Detect which cell encompasses the target text, then output its (X, Y) center coordinate. 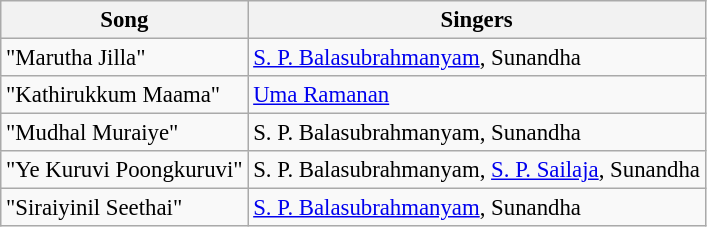
"Kathirukkum Maama" (124, 95)
"Marutha Jilla" (124, 58)
"Ye Kuruvi Poongkuruvi" (124, 170)
"Siraiyinil Seethai" (124, 208)
S. P. Balasubrahmanyam, S. P. Sailaja, Sunandha (476, 170)
"Mudhal Muraiye" (124, 133)
Singers (476, 20)
Uma Ramanan (476, 95)
Song (124, 20)
